Locate the cell with the specified text and output its (X, Y) center coordinate. 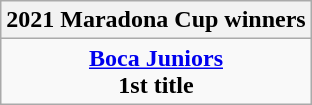
Boca Juniors1st title (156, 72)
2021 Maradona Cup winners (156, 20)
